For the text-containing cell, return its midpoint in [x, y] coordinate format. 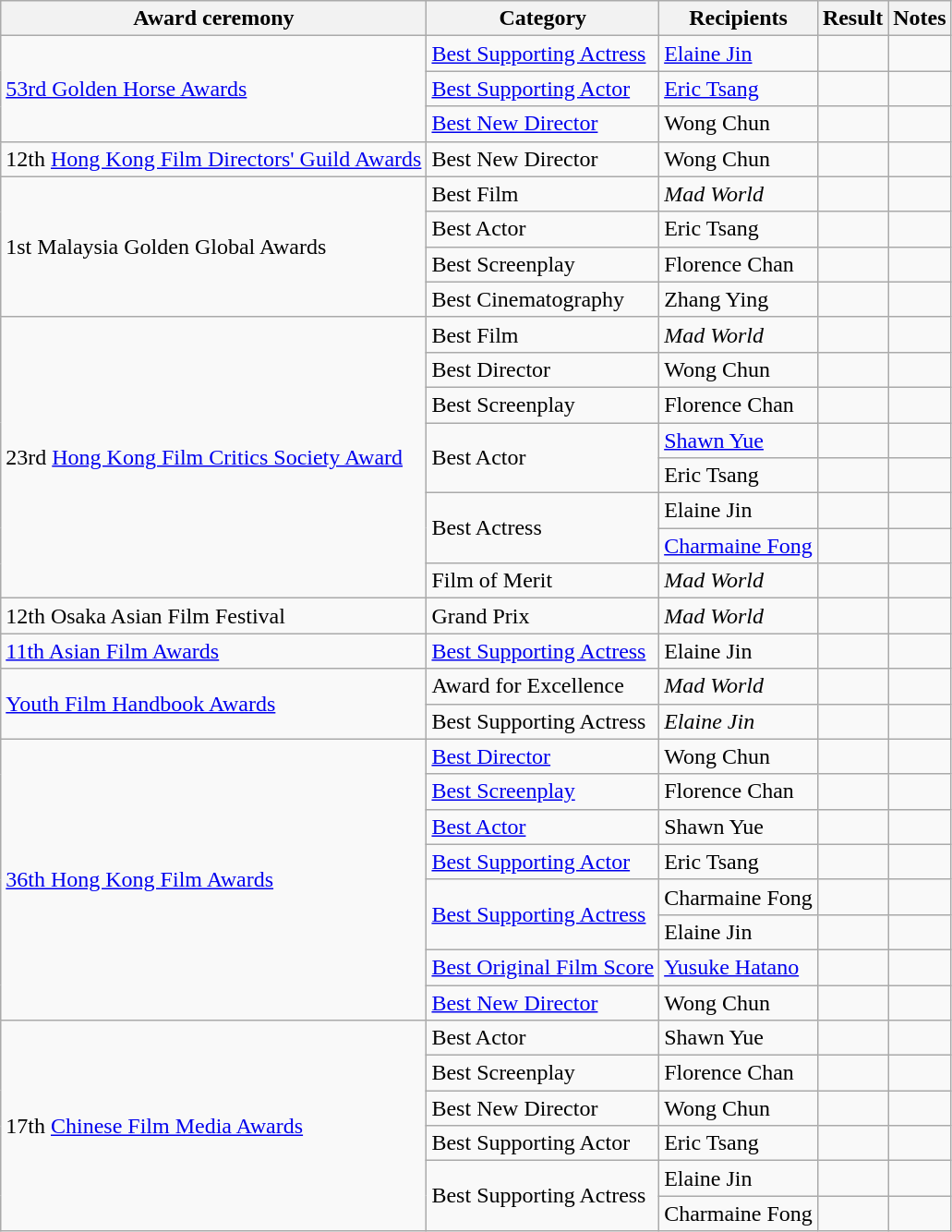
Film of Merit [543, 581]
Award ceremony [214, 18]
12th Osaka Asian Film Festival [214, 616]
Zhang Ying [739, 299]
23rd Hong Kong Film Critics Society Award [214, 457]
17th Chinese Film Media Awards [214, 1126]
Yusuke Hatano [739, 967]
Award for Excellence [543, 686]
Grand Prix [543, 616]
1st Malaysia Golden Global Awards [214, 247]
Category [543, 18]
Best Original Film Score [543, 967]
Notes [920, 18]
Best Actress [543, 528]
Best Cinematography [543, 299]
Result [852, 18]
36th Hong Kong Film Awards [214, 879]
Youth Film Handbook Awards [214, 704]
12th Hong Kong Film Directors' Guild Awards [214, 159]
Recipients [739, 18]
11th Asian Film Awards [214, 651]
53rd Golden Horse Awards [214, 89]
